Return the [x, y] coordinate for the center point of the cell that contains the specified text.  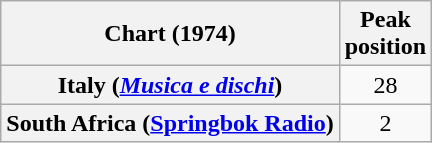
Chart (1974) [170, 34]
South Africa (Springbok Radio) [170, 123]
Italy (Musica e dischi) [170, 85]
Peakposition [385, 34]
2 [385, 123]
28 [385, 85]
